Detect which cell encompasses the target text, then output its (X, Y) center coordinate. 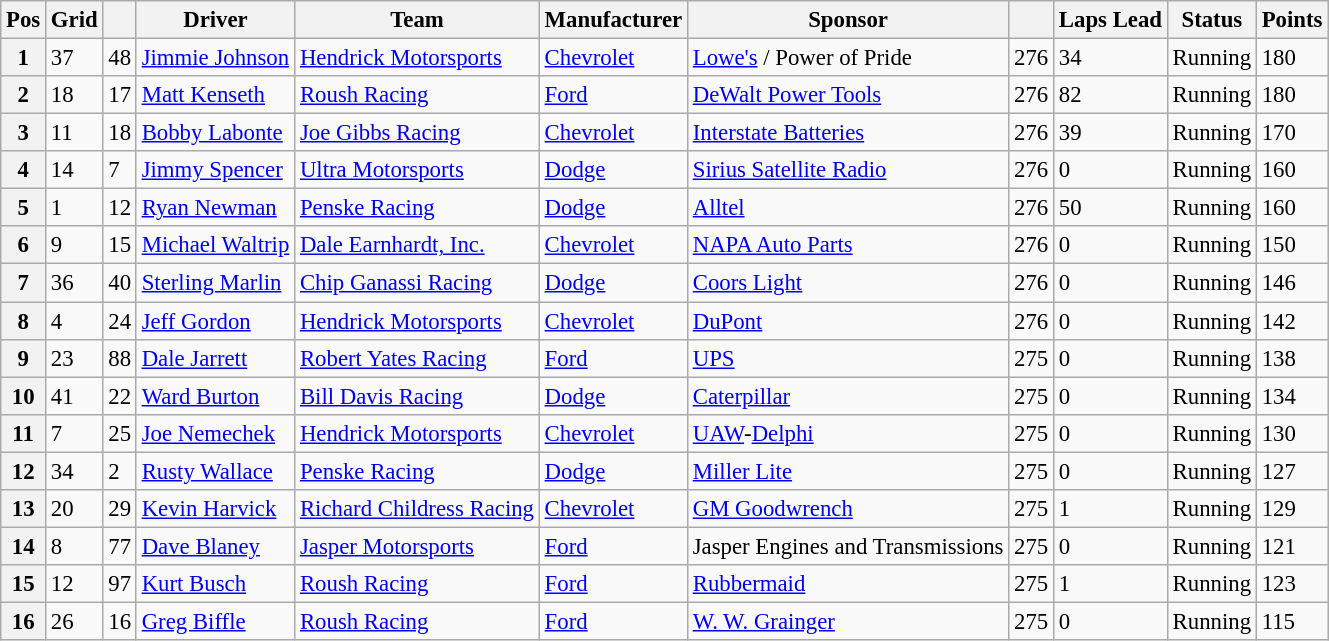
Ryan Newman (215, 208)
5 (24, 208)
Chip Ganassi Racing (418, 283)
Kevin Harvick (215, 509)
Jasper Motorsports (418, 546)
Rusty Wallace (215, 471)
Team (418, 20)
77 (120, 546)
Coors Light (848, 283)
Richard Childress Racing (418, 509)
DeWalt Power Tools (848, 95)
Miller Lite (848, 471)
Joe Gibbs Racing (418, 133)
13 (24, 509)
Caterpillar (848, 396)
39 (1111, 133)
Interstate Batteries (848, 133)
Michael Waltrip (215, 245)
Kurt Busch (215, 584)
Manufacturer (613, 20)
Ultra Motorsports (418, 170)
Joe Nemechek (215, 433)
97 (120, 584)
NAPA Auto Parts (848, 245)
24 (120, 321)
Matt Kenseth (215, 95)
Pos (24, 20)
GM Goodwrench (848, 509)
22 (120, 396)
Driver (215, 20)
Sirius Satellite Radio (848, 170)
Grid (74, 20)
Robert Yates Racing (418, 358)
Greg Biffle (215, 621)
115 (1292, 621)
142 (1292, 321)
26 (74, 621)
29 (120, 509)
10 (24, 396)
Alltel (848, 208)
Sponsor (848, 20)
Bill Davis Racing (418, 396)
Points (1292, 20)
Sterling Marlin (215, 283)
82 (1111, 95)
Ward Burton (215, 396)
Dale Earnhardt, Inc. (418, 245)
146 (1292, 283)
Status (1212, 20)
134 (1292, 396)
40 (120, 283)
88 (120, 358)
Rubbermaid (848, 584)
127 (1292, 471)
37 (74, 58)
Jimmie Johnson (215, 58)
150 (1292, 245)
36 (74, 283)
23 (74, 358)
Lowe's / Power of Pride (848, 58)
3 (24, 133)
170 (1292, 133)
6 (24, 245)
48 (120, 58)
UAW-Delphi (848, 433)
Bobby Labonte (215, 133)
DuPont (848, 321)
138 (1292, 358)
20 (74, 509)
123 (1292, 584)
25 (120, 433)
UPS (848, 358)
Jasper Engines and Transmissions (848, 546)
121 (1292, 546)
Dave Blaney (215, 546)
129 (1292, 509)
Dale Jarrett (215, 358)
17 (120, 95)
Laps Lead (1111, 20)
50 (1111, 208)
130 (1292, 433)
W. W. Grainger (848, 621)
Jeff Gordon (215, 321)
Jimmy Spencer (215, 170)
41 (74, 396)
